Return [x, y] of the center of cell containing provided text 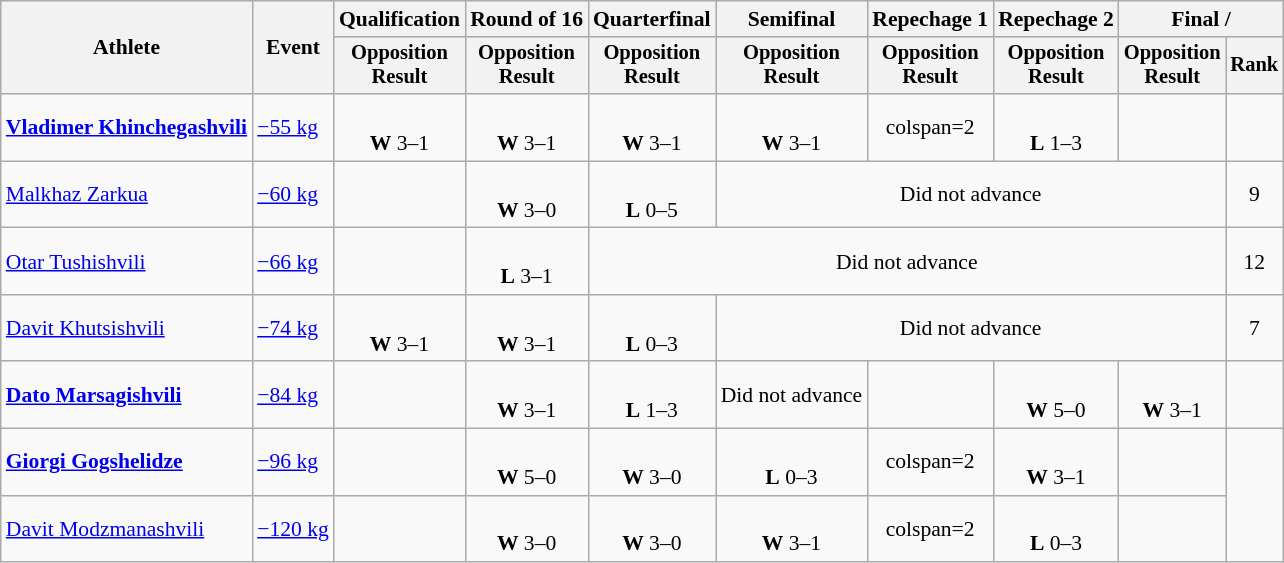
Final / [1201, 19]
Repechage 2 [1056, 19]
Malkhaz Zarkua [126, 194]
−74 kg [293, 328]
Repechage 1 [930, 19]
Event [293, 48]
Qualification [400, 19]
−120 kg [293, 528]
Quarterfinal [652, 19]
−66 kg [293, 262]
7 [1255, 328]
9 [1255, 194]
Davit Modzmanashvili [126, 528]
Vladimer Khinchegashvili [126, 128]
12 [1255, 262]
Rank [1255, 66]
L 3–1 [526, 262]
Davit Khutsishvili [126, 328]
Giorgi Gogshelidze [126, 462]
Otar Tushishvili [126, 262]
Semifinal [792, 19]
−96 kg [293, 462]
Athlete [126, 48]
−84 kg [293, 396]
L 0–5 [652, 194]
Dato Marsagishvili [126, 396]
Round of 16 [526, 19]
−55 kg [293, 128]
−60 kg [293, 194]
